Find where the given text appears and provide that cell's center as (X, Y) coordinate. 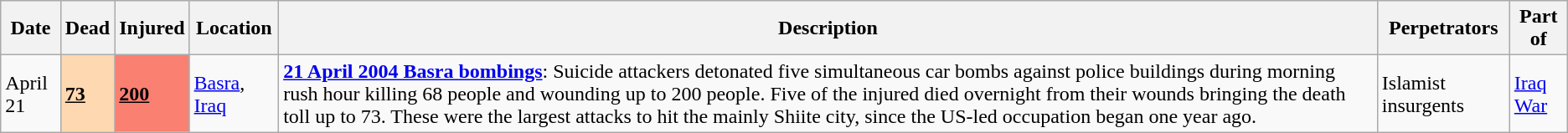
April 21 (31, 94)
200 (152, 94)
Location (235, 28)
Part of (1538, 28)
Description (828, 28)
Islamist insurgents (1443, 94)
Perpetrators (1443, 28)
Dead (87, 28)
Injured (152, 28)
Iraq War (1538, 94)
Basra, Iraq (235, 94)
73 (87, 94)
Date (31, 28)
